Find where the given text appears and provide that cell's center as [X, Y] coordinate. 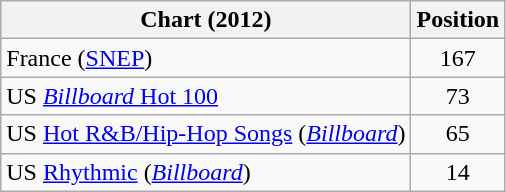
US Billboard Hot 100 [206, 96]
Chart (2012) [206, 20]
167 [458, 58]
14 [458, 172]
US Hot R&B/Hip-Hop Songs (Billboard) [206, 134]
Position [458, 20]
65 [458, 134]
France (SNEP) [206, 58]
US Rhythmic (Billboard) [206, 172]
73 [458, 96]
